Identify which cell holds the provided text, then report its [x, y] central coordinate. 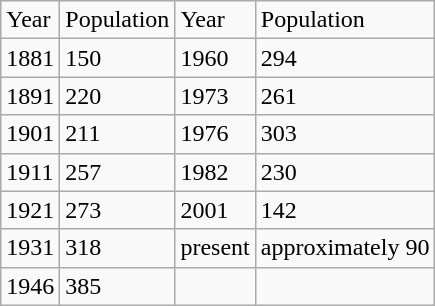
211 [118, 134]
294 [345, 58]
present [215, 248]
303 [345, 134]
1881 [30, 58]
1921 [30, 210]
273 [118, 210]
1946 [30, 286]
261 [345, 96]
1911 [30, 172]
1901 [30, 134]
385 [118, 286]
257 [118, 172]
220 [118, 96]
1976 [215, 134]
1891 [30, 96]
150 [118, 58]
318 [118, 248]
approximately 90 [345, 248]
2001 [215, 210]
1982 [215, 172]
230 [345, 172]
1960 [215, 58]
1931 [30, 248]
1973 [215, 96]
142 [345, 210]
